Scan for the cell matching the given text and deliver its [X, Y] coordinate at center. 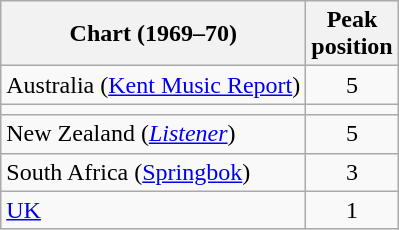
South Africa (Springbok) [154, 172]
Chart (1969–70) [154, 34]
Australia (Kent Music Report) [154, 85]
UK [154, 210]
1 [352, 210]
New Zealand (Listener) [154, 134]
3 [352, 172]
Peakposition [352, 34]
